Capture the cell that displays the provided text and extract its (X, Y) central coordinate. 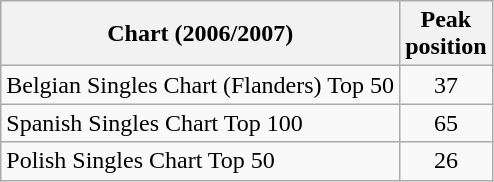
Chart (2006/2007) (200, 34)
Belgian Singles Chart (Flanders) Top 50 (200, 85)
26 (446, 161)
Peakposition (446, 34)
Polish Singles Chart Top 50 (200, 161)
65 (446, 123)
Spanish Singles Chart Top 100 (200, 123)
37 (446, 85)
